Pinpoint the cell where the given text exists, returning its (x, y) midpoint coordinate. 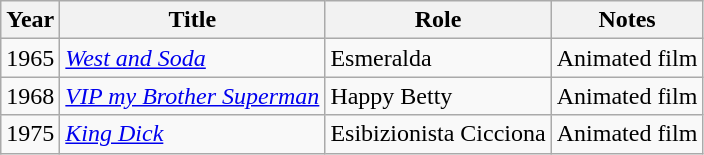
King Dick (192, 134)
1975 (30, 134)
Esmeralda (438, 58)
Esibizionista Cicciona (438, 134)
Role (438, 20)
Title (192, 20)
VIP my Brother Superman (192, 96)
Notes (627, 20)
Happy Betty (438, 96)
1965 (30, 58)
Year (30, 20)
1968 (30, 96)
West and Soda (192, 58)
